Scan for the cell matching the given text and deliver its [x, y] coordinate at center. 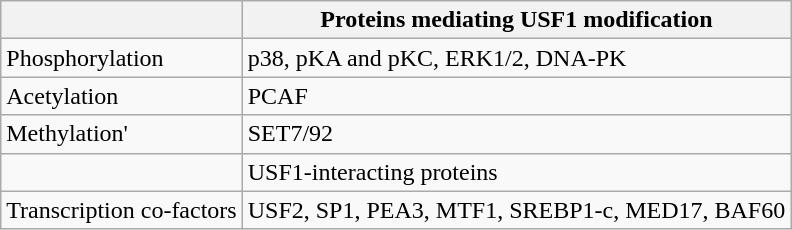
Methylation' [122, 134]
Phosphorylation [122, 58]
USF2, SP1, PEA3, MTF1, SREBP1-c, MED17, BAF60 [516, 210]
SET7/92 [516, 134]
Transcription co-factors [122, 210]
p38, pKA and pKC, ERK1/2, DNA-PK [516, 58]
PCAF [516, 96]
USF1-interacting proteins [516, 172]
Acetylation [122, 96]
Proteins mediating USF1 modification [516, 20]
